For the text-containing cell, return its midpoint in [x, y] coordinate format. 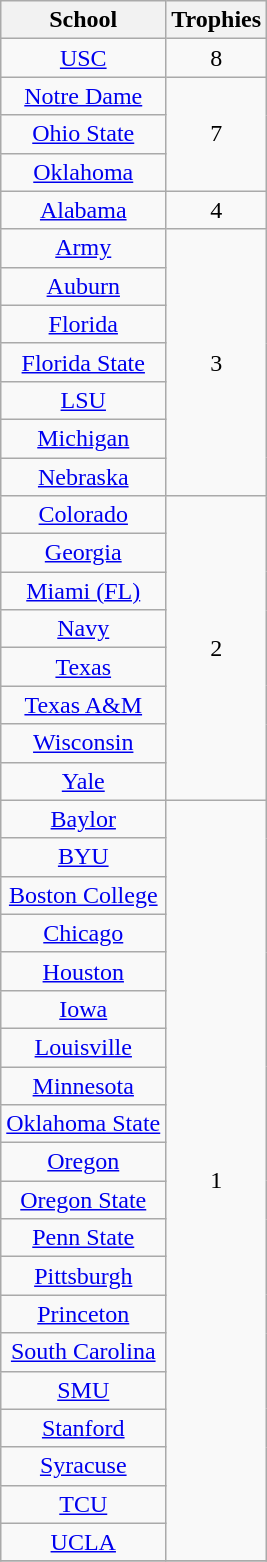
USC [84, 58]
Syracuse [84, 1466]
Wisconsin [84, 743]
Colorado [84, 515]
TCU [84, 1504]
Army [84, 248]
Boston College [84, 895]
Florida State [84, 362]
Iowa [84, 1009]
Minnesota [84, 1085]
8 [216, 58]
3 [216, 362]
Oregon State [84, 1200]
UCLA [84, 1542]
School [84, 20]
Stanford [84, 1428]
Auburn [84, 286]
Houston [84, 971]
Chicago [84, 933]
Penn State [84, 1238]
Michigan [84, 438]
SMU [84, 1390]
Texas [84, 667]
Oklahoma [84, 172]
2 [216, 648]
Notre Dame [84, 96]
Yale [84, 781]
BYU [84, 857]
Oregon [84, 1162]
7 [216, 134]
LSU [84, 400]
4 [216, 210]
Texas A&M [84, 705]
Pittsburgh [84, 1276]
Florida [84, 324]
Ohio State [84, 134]
Trophies [216, 20]
Georgia [84, 553]
Louisville [84, 1047]
Baylor [84, 819]
Alabama [84, 210]
South Carolina [84, 1352]
Miami (FL) [84, 591]
Nebraska [84, 477]
Navy [84, 629]
Princeton [84, 1314]
1 [216, 1180]
Oklahoma State [84, 1124]
